Capture the cell that displays the provided text and extract its (x, y) central coordinate. 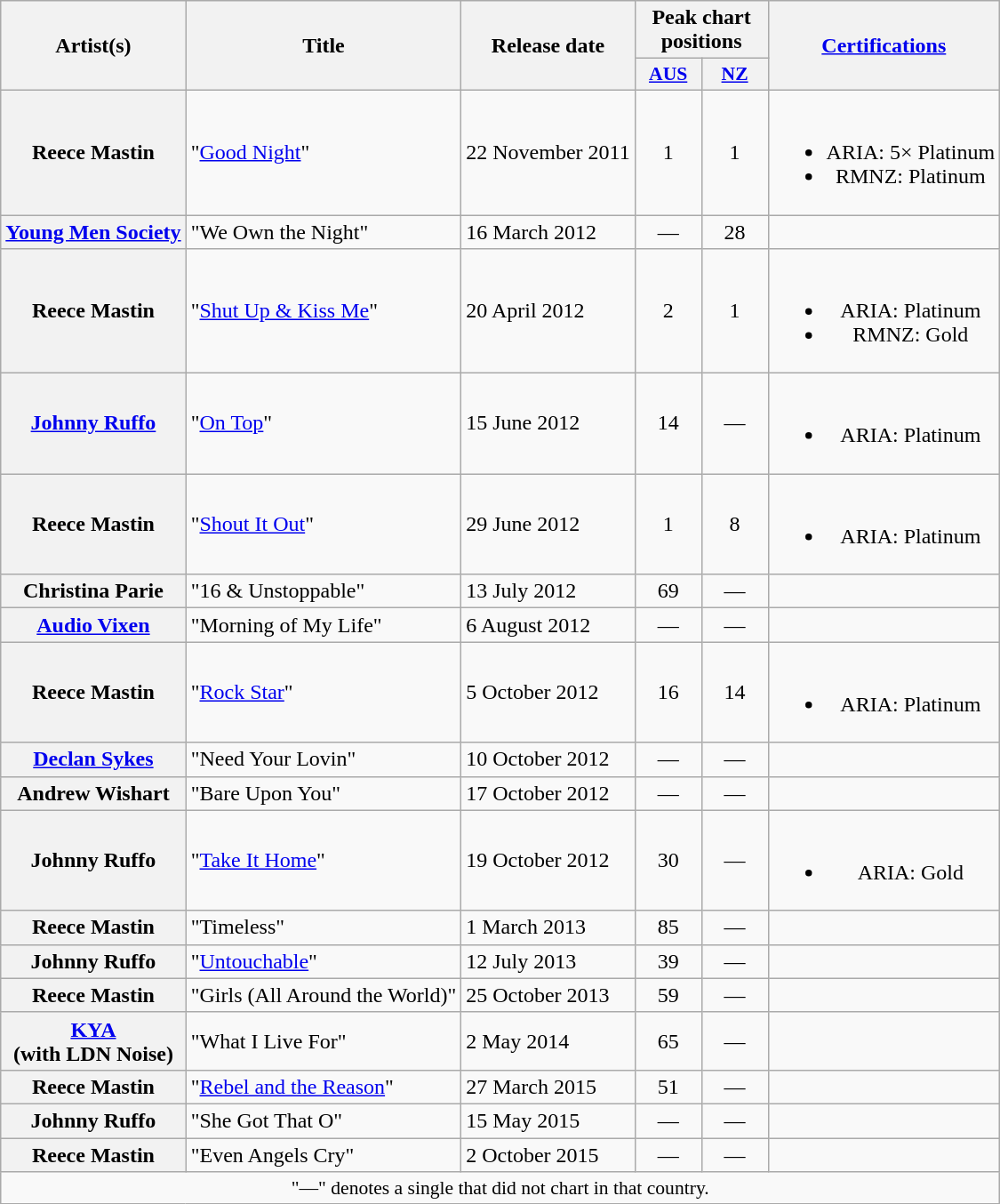
85 (668, 927)
30 (668, 861)
65 (668, 1040)
16 March 2012 (548, 232)
Artist(s) (93, 46)
10 October 2012 (548, 759)
27 March 2015 (548, 1087)
"Good Night" (324, 152)
"Even Angels Cry" (324, 1155)
"Rebel and the Reason" (324, 1087)
15 June 2012 (548, 423)
KYA(with LDN Noise) (93, 1040)
6 August 2012 (548, 625)
ARIA: Gold (884, 861)
"Shout It Out" (324, 525)
ARIA: 5× PlatinumRMNZ: Platinum (884, 152)
2 October 2015 (548, 1155)
Young Men Society (93, 232)
39 (668, 961)
12 July 2013 (548, 961)
2 May 2014 (548, 1040)
2 (668, 311)
"Take It Home" (324, 861)
"Bare Upon You" (324, 793)
"Girls (All Around the World)" (324, 995)
ARIA: PlatinumRMNZ: Gold (884, 311)
"Need Your Lovin" (324, 759)
69 (668, 591)
AUS (668, 75)
28 (734, 232)
"Morning of My Life" (324, 625)
19 October 2012 (548, 861)
Declan Sykes (93, 759)
"Shut Up & Kiss Me" (324, 311)
"On Top" (324, 423)
"Untouchable" (324, 961)
5 October 2012 (548, 692)
"We Own the Night" (324, 232)
"She Got That O" (324, 1120)
"What I Live For" (324, 1040)
Christina Parie (93, 591)
22 November 2011 (548, 152)
Release date (548, 46)
"Timeless" (324, 927)
Certifications (884, 46)
29 June 2012 (548, 525)
1 March 2013 (548, 927)
59 (668, 995)
16 (668, 692)
"16 & Unstoppable" (324, 591)
13 July 2012 (548, 591)
15 May 2015 (548, 1120)
Peak chart positions (701, 30)
"—" denotes a single that did not chart in that country. (500, 1188)
8 (734, 525)
51 (668, 1087)
25 October 2013 (548, 995)
17 October 2012 (548, 793)
NZ (734, 75)
"Rock Star" (324, 692)
Andrew Wishart (93, 793)
Title (324, 46)
20 April 2012 (548, 311)
Audio Vixen (93, 625)
